Capture the cell that displays the provided text and extract its [x, y] central coordinate. 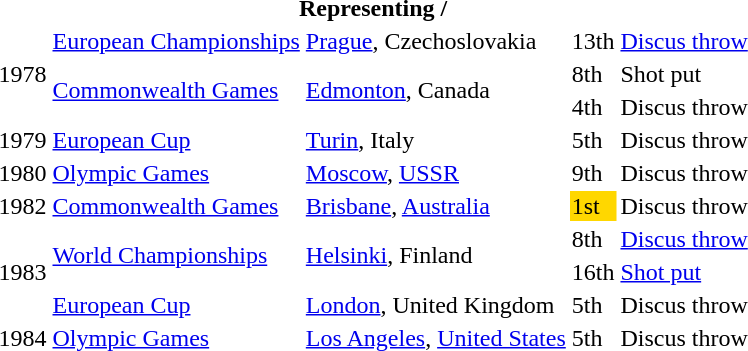
London, United Kingdom [436, 305]
Moscow, USSR [436, 173]
4th [593, 107]
Olympic Games [176, 173]
Brisbane, Australia [436, 206]
Prague, Czechoslovakia [436, 41]
9th [593, 173]
13th [593, 41]
Helsinki, Finland [436, 256]
16th [593, 272]
Turin, Italy [436, 140]
1st [593, 206]
World Championships [176, 256]
Edmonton, Canada [436, 90]
European Championships [176, 41]
